Find where the given text appears and provide that cell's center as [X, Y] coordinate. 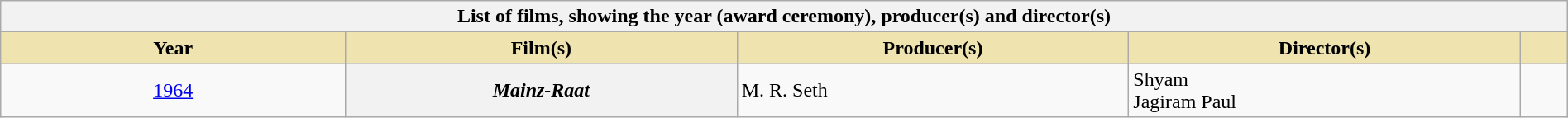
Director(s) [1325, 48]
List of films, showing the year (award ceremony), producer(s) and director(s) [784, 17]
Film(s) [542, 48]
1964 [174, 91]
Year [174, 48]
M. R. Seth [933, 91]
Mainz-Raat [542, 91]
ShyamJagiram Paul [1325, 91]
Producer(s) [933, 48]
